Detect which cell encompasses the target text, then output its [X, Y] center coordinate. 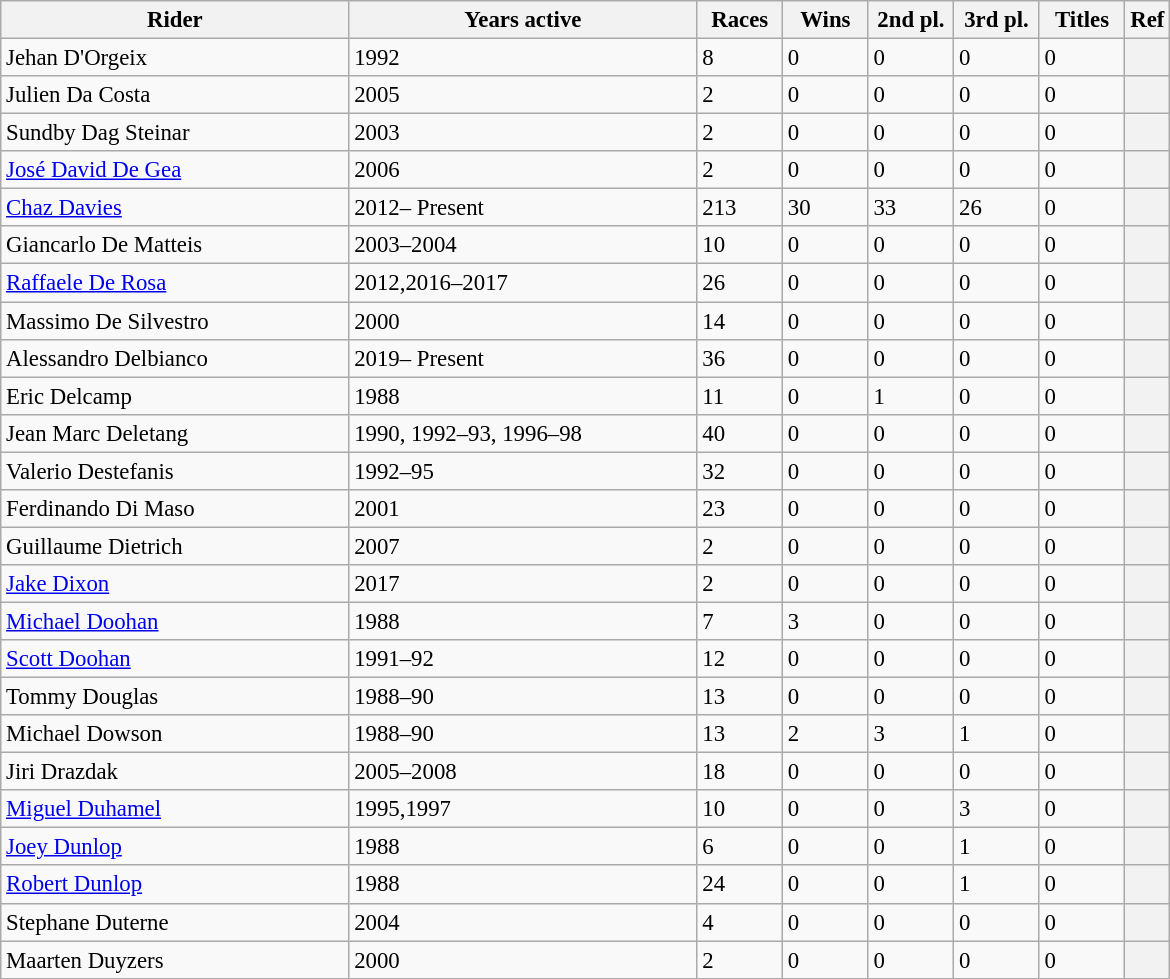
36 [740, 358]
4 [740, 922]
Jehan D'Orgeix [175, 58]
Wins [826, 20]
2005 [523, 95]
Races [740, 20]
Julien Da Costa [175, 95]
33 [911, 208]
Years active [523, 20]
Robert Dunlop [175, 885]
1990, 1992–93, 1996–98 [523, 433]
6 [740, 847]
2003 [523, 133]
2003–2004 [523, 245]
Alessandro Delbianco [175, 358]
Joey Dunlop [175, 847]
2017 [523, 584]
40 [740, 433]
1992–95 [523, 471]
Sundby Dag Steinar [175, 133]
Jake Dixon [175, 584]
2006 [523, 170]
Tommy Douglas [175, 697]
Titles [1082, 20]
Stephane Duterne [175, 922]
30 [826, 208]
José David De Gea [175, 170]
1992 [523, 58]
Rider [175, 20]
Ref [1148, 20]
Scott Doohan [175, 659]
Valerio Destefanis [175, 471]
Miguel Duhamel [175, 809]
Chaz Davies [175, 208]
3rd pl. [997, 20]
Massimo De Silvestro [175, 321]
14 [740, 321]
8 [740, 58]
1995,1997 [523, 809]
Jean Marc Deletang [175, 433]
Guillaume Dietrich [175, 546]
2001 [523, 509]
12 [740, 659]
7 [740, 621]
Michael Doohan [175, 621]
2019– Present [523, 358]
Giancarlo De Matteis [175, 245]
2007 [523, 546]
Michael Dowson [175, 734]
Raffaele De Rosa [175, 283]
2nd pl. [911, 20]
24 [740, 885]
23 [740, 509]
11 [740, 396]
2005–2008 [523, 772]
2012,2016–2017 [523, 283]
2004 [523, 922]
Ferdinando Di Maso [175, 509]
18 [740, 772]
213 [740, 208]
Maarten Duyzers [175, 960]
1991–92 [523, 659]
Eric Delcamp [175, 396]
32 [740, 471]
Jiri Drazdak [175, 772]
2012– Present [523, 208]
